Pinpoint the cell where the given text exists, returning its (x, y) midpoint coordinate. 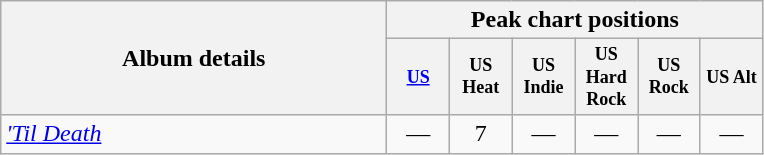
US (418, 77)
US Heat (480, 77)
'Til Death (194, 134)
US Indie (544, 77)
US Hard Rock (606, 77)
US Rock (670, 77)
Album details (194, 58)
US Alt (732, 77)
7 (480, 134)
Peak chart positions (575, 20)
